Extract the (x, y) coordinate from the center of the cell holding the provided text.  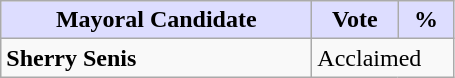
Acclaimed (383, 58)
Mayoral Candidate (156, 20)
% (426, 20)
Sherry Senis (156, 58)
Vote (355, 20)
